Determine the [x, y] coordinate at the center of the cell enclosing the given text.  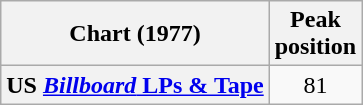
Peakposition [315, 34]
Chart (1977) [135, 34]
81 [315, 85]
US Billboard LPs & Tape [135, 85]
